For the text-containing cell, return its midpoint in (X, Y) coordinate format. 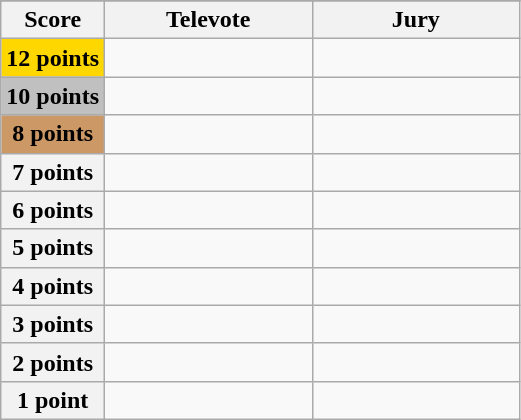
3 points (53, 324)
12 points (53, 58)
7 points (53, 172)
1 point (53, 400)
8 points (53, 134)
4 points (53, 286)
Jury (416, 20)
Score (53, 20)
6 points (53, 210)
5 points (53, 248)
Televote (209, 20)
2 points (53, 362)
10 points (53, 96)
